Determine the (x, y) coordinate at the center of the cell enclosing the given text.  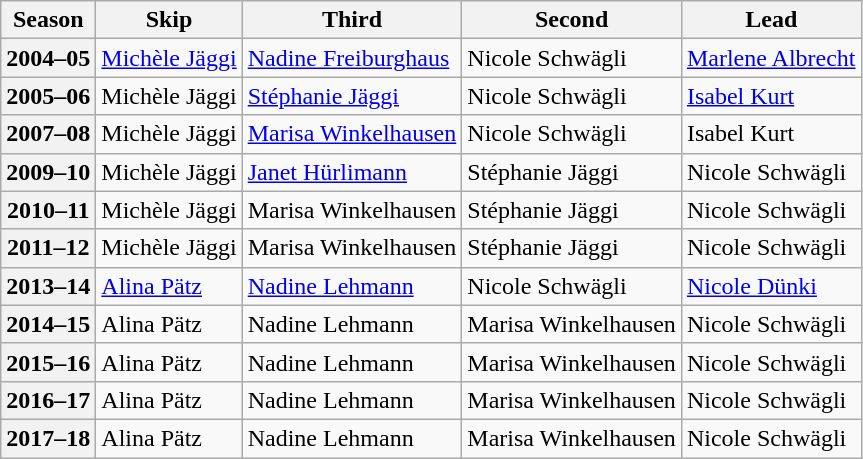
2005–06 (48, 96)
Skip (169, 20)
Janet Hürlimann (352, 172)
2011–12 (48, 248)
2016–17 (48, 400)
Marlene Albrecht (771, 58)
2007–08 (48, 134)
Season (48, 20)
Nadine Freiburghaus (352, 58)
2010–11 (48, 210)
2009–10 (48, 172)
Second (572, 20)
2013–14 (48, 286)
Lead (771, 20)
2004–05 (48, 58)
2014–15 (48, 324)
Nicole Dünki (771, 286)
2017–18 (48, 438)
2015–16 (48, 362)
Third (352, 20)
